From the cell containing the given text, extract its center point as [x, y] coordinate. 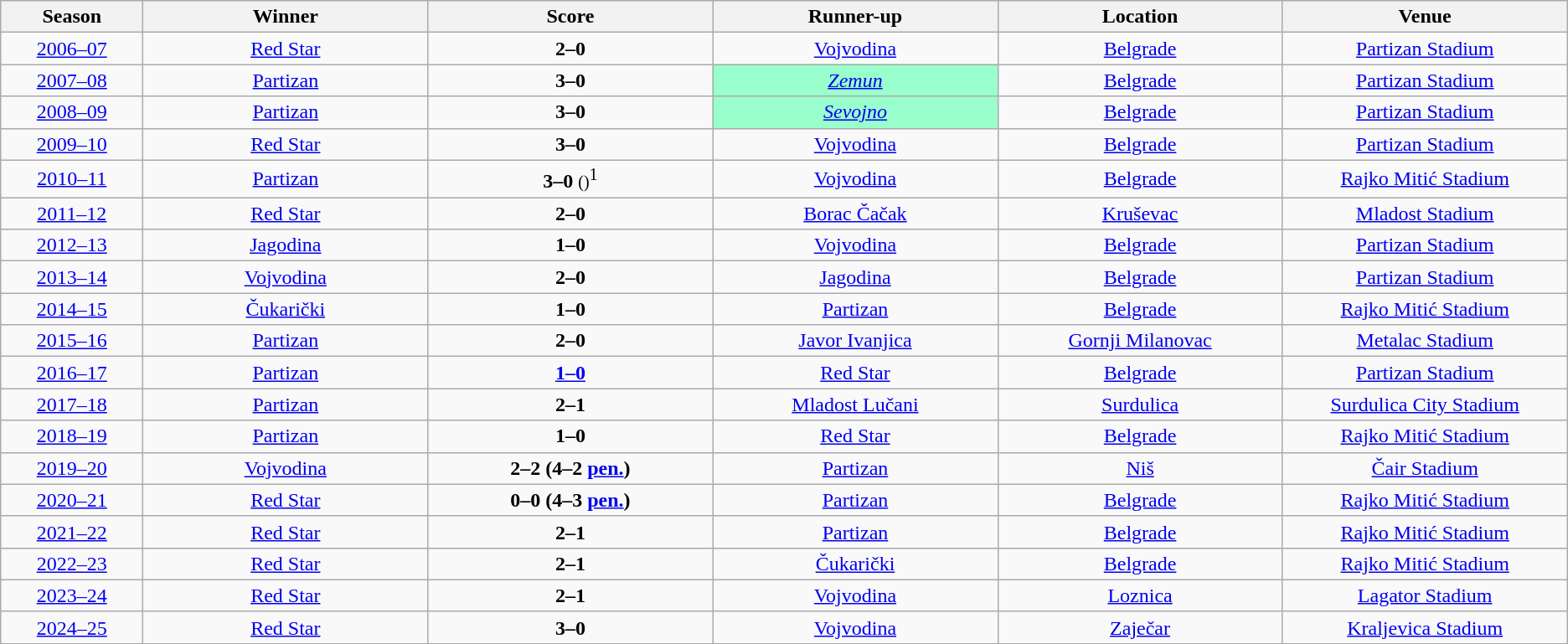
2006–07 [72, 49]
2022–23 [72, 564]
2–2 (4–2 pen.) [570, 468]
2014–15 [72, 309]
2012–13 [72, 245]
Loznica [1140, 595]
2011–12 [72, 214]
2010–11 [72, 179]
Čair Stadium [1425, 468]
2020–21 [72, 500]
Surdulica [1140, 404]
2015–16 [72, 341]
Lagator Stadium [1425, 595]
Runner-up [855, 17]
Zemun [855, 80]
Niš [1140, 468]
Kruševac [1140, 214]
Gornji Milanovac [1140, 341]
Zaječar [1140, 627]
2007–08 [72, 80]
Mladost Stadium [1425, 214]
Winner [286, 17]
Kraljevica Stadium [1425, 627]
Score [570, 17]
3–0 ()1 [570, 179]
2021–22 [72, 532]
Javor Ivanjica [855, 341]
2024–25 [72, 627]
Borac Čačak [855, 214]
Mladost Lučani [855, 404]
2019–20 [72, 468]
2008–09 [72, 112]
2016–17 [72, 373]
0–0 (4–3 pen.) [570, 500]
2023–24 [72, 595]
2013–14 [72, 277]
Surdulica City Stadium [1425, 404]
Metalac Stadium [1425, 341]
2009–10 [72, 144]
2017–18 [72, 404]
Sevojno [855, 112]
Venue [1425, 17]
2018–19 [72, 436]
Location [1140, 17]
Season [72, 17]
